Pinpoint the cell where the given text exists, returning its (x, y) midpoint coordinate. 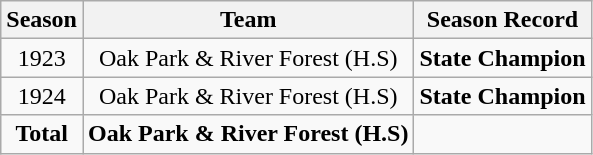
Team (248, 20)
Season (42, 20)
Total (42, 134)
1924 (42, 96)
1923 (42, 58)
Season Record (502, 20)
